Pinpoint the cell where the given text exists, returning its [X, Y] midpoint coordinate. 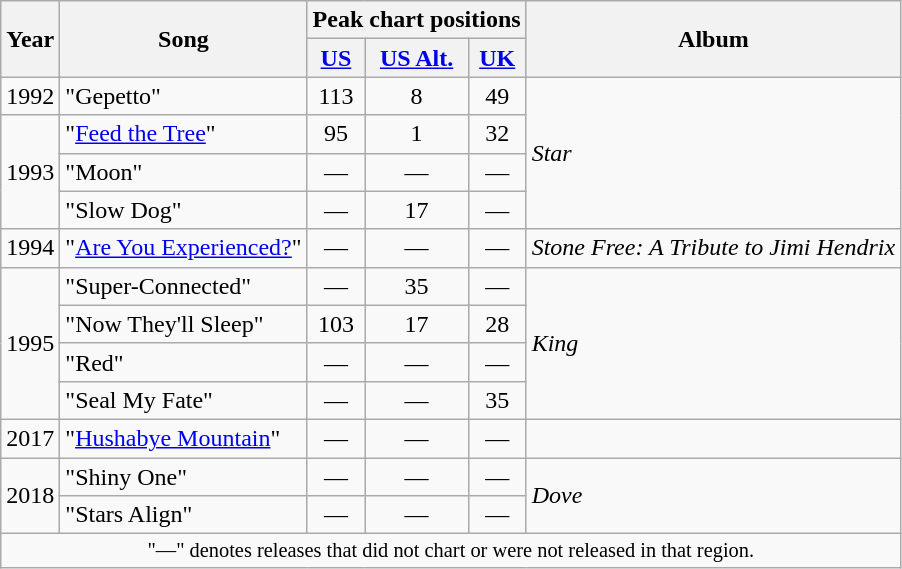
Peak chart positions [416, 20]
113 [336, 96]
Year [30, 39]
Album [714, 39]
"Feed the Tree" [184, 134]
1993 [30, 172]
Dove [714, 496]
Star [714, 153]
US Alt. [417, 58]
"Moon" [184, 172]
"Are You Experienced?" [184, 248]
"Now They'll Sleep" [184, 324]
49 [497, 96]
Stone Free: A Tribute to Jimi Hendrix [714, 248]
8 [417, 96]
1992 [30, 96]
95 [336, 134]
"—" denotes releases that did not chart or were not released in that region. [451, 551]
28 [497, 324]
"Super-Connected" [184, 286]
"Seal My Fate" [184, 400]
"Gepetto" [184, 96]
1995 [30, 343]
"Stars Align" [184, 515]
1 [417, 134]
2017 [30, 438]
32 [497, 134]
UK [497, 58]
103 [336, 324]
1994 [30, 248]
"Slow Dog" [184, 210]
Song [184, 39]
King [714, 343]
"Shiny One" [184, 477]
"Hushabye Mountain" [184, 438]
US [336, 58]
2018 [30, 496]
"Red" [184, 362]
